Identify which cell holds the provided text, then report its [X, Y] central coordinate. 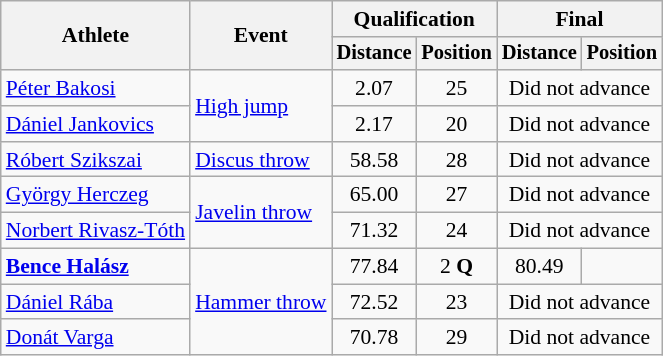
65.00 [374, 195]
28 [456, 160]
2 Q [456, 267]
2.07 [374, 88]
2.17 [374, 124]
70.78 [374, 338]
27 [456, 195]
Róbert Szikszai [96, 160]
Bence Halász [96, 267]
Hammer throw [260, 302]
77.84 [374, 267]
Athlete [96, 36]
Péter Bakosi [96, 88]
Final [580, 19]
Donát Varga [96, 338]
58.58 [374, 160]
Qualification [414, 19]
72.52 [374, 302]
71.32 [374, 231]
24 [456, 231]
20 [456, 124]
80.49 [540, 267]
25 [456, 88]
György Herczeg [96, 195]
29 [456, 338]
Javelin throw [260, 212]
High jump [260, 106]
Discus throw [260, 160]
Dániel Rába [96, 302]
Dániel Jankovics [96, 124]
23 [456, 302]
Norbert Rivasz-Tóth [96, 231]
Event [260, 36]
